Identify which cell holds the provided text, then report its (x, y) central coordinate. 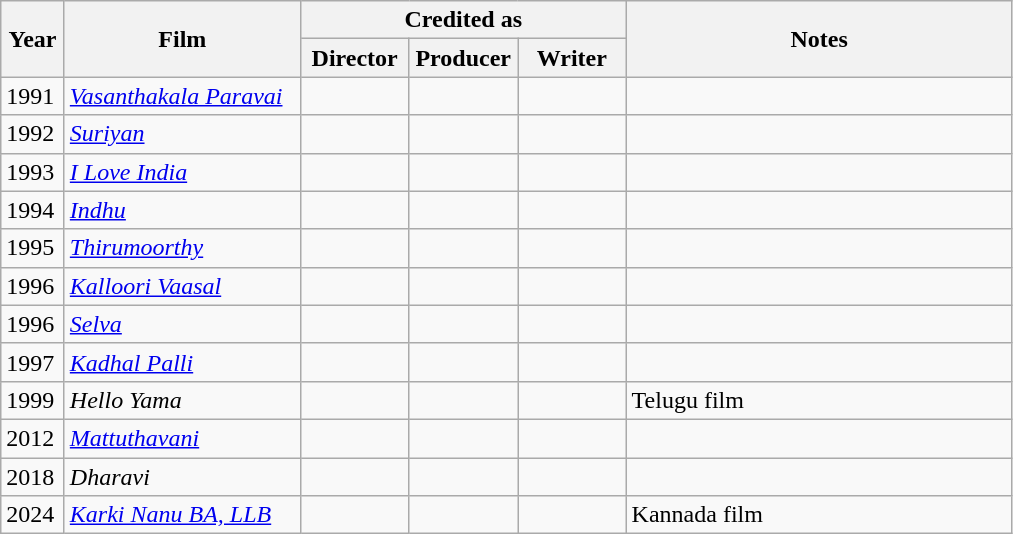
2018 (33, 477)
Selva (182, 324)
Kannada film (819, 515)
2024 (33, 515)
Indhu (182, 210)
Producer (464, 58)
Vasanthakala Paravai (182, 96)
Suriyan (182, 134)
I Love India (182, 172)
1993 (33, 172)
Thirumoorthy (182, 248)
Film (182, 39)
Writer (572, 58)
Notes (819, 39)
Kadhal Palli (182, 362)
Credited as (463, 20)
1991 (33, 96)
Dharavi (182, 477)
Mattuthavani (182, 438)
Telugu film (819, 400)
2012 (33, 438)
Director (354, 58)
Karki Nanu BA, LLB (182, 515)
Hello Yama (182, 400)
Kalloori Vaasal (182, 286)
1997 (33, 362)
Year (33, 39)
1999 (33, 400)
1994 (33, 210)
1992 (33, 134)
1995 (33, 248)
